Determine the [X, Y] coordinate at the center of the cell enclosing the given text.  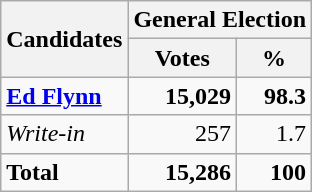
100 [274, 172]
General Election [220, 20]
Votes [182, 58]
Write-in [64, 134]
1.7 [274, 134]
98.3 [274, 96]
% [274, 58]
Total [64, 172]
Candidates [64, 39]
Ed Flynn [64, 96]
15,286 [182, 172]
15,029 [182, 96]
257 [182, 134]
